Determine the (X, Y) coordinate at the center of the cell enclosing the given text.  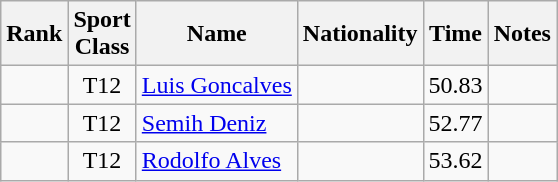
52.77 (456, 123)
SportClass (102, 34)
Rank (34, 34)
Time (456, 34)
Luis Goncalves (216, 85)
Notes (522, 34)
50.83 (456, 85)
Semih Deniz (216, 123)
53.62 (456, 161)
Nationality (360, 34)
Name (216, 34)
Rodolfo Alves (216, 161)
